Identify which cell holds the provided text, then report its [X, Y] central coordinate. 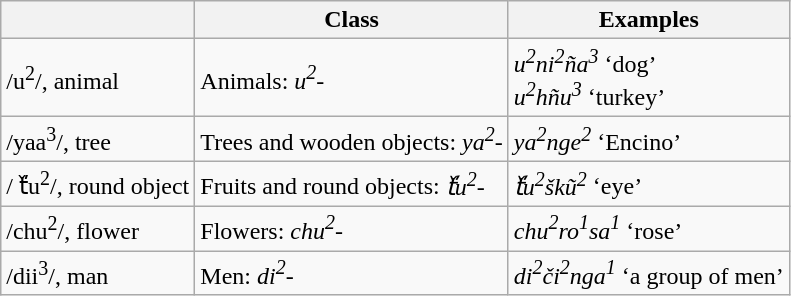
Trees and wooden objects: ya2- [352, 140]
Examples [648, 20]
Fruits and round objects: ť̌u2- [352, 184]
/chu2/, flower [98, 228]
/ ť̌u2/, round object [98, 184]
di2či2nga1 ‘a group of men’ [648, 274]
Class [352, 20]
ya2nge2 ‘Encino’ [648, 140]
/dii3/, man [98, 274]
u2ni2ña3 ‘dog’u2hñu3 ‘turkey’ [648, 78]
/u2/, animal [98, 78]
chu2ro1sa1 ‘rose’ [648, 228]
Animals: u2- [352, 78]
ť̌u2škũ2 ‘eye’ [648, 184]
Men: di2- [352, 274]
/yaa3/, tree [98, 140]
Flowers: chu2- [352, 228]
